Return (X, Y) of the center of cell containing provided text 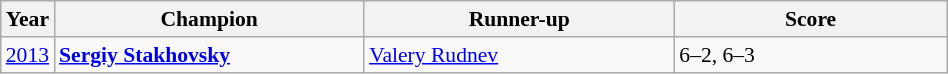
6–2, 6–3 (810, 55)
Sergiy Stakhovsky (209, 55)
Runner-up (519, 19)
Champion (209, 19)
Score (810, 19)
Year (28, 19)
Valery Rudnev (519, 55)
2013 (28, 55)
